Extract the [X, Y] coordinate from the center of the cell holding the provided text.  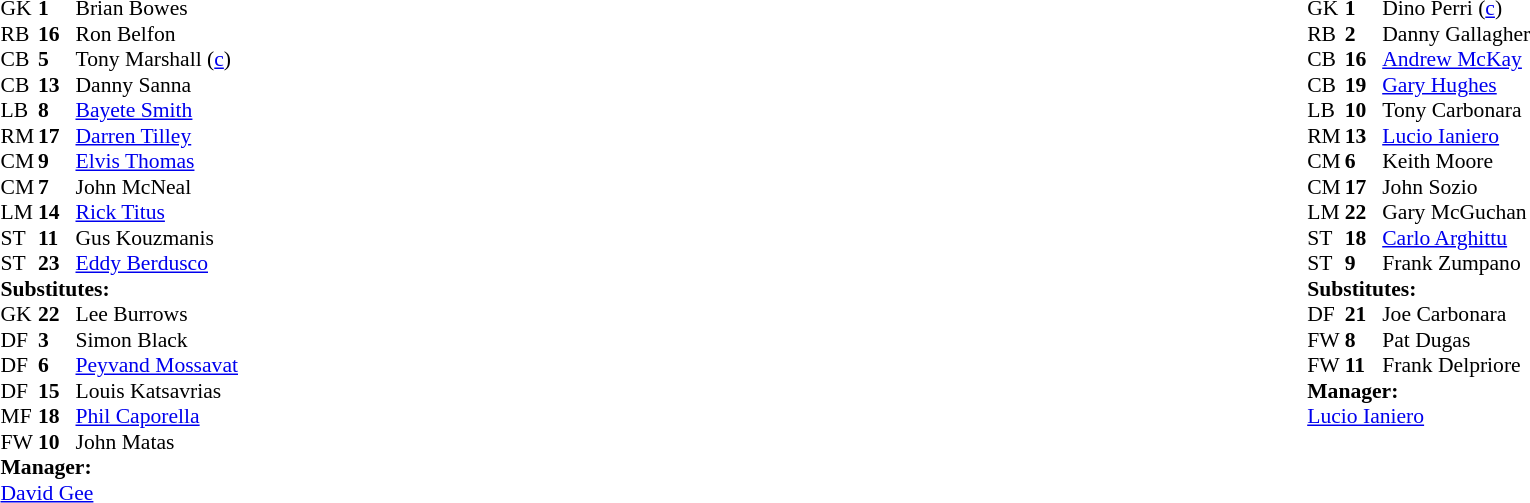
Eddy Berdusco [157, 263]
Gary Hughes [1456, 85]
5 [57, 59]
Elvis Thomas [157, 161]
Danny Sanna [157, 85]
Rick Titus [157, 213]
7 [57, 187]
Pat Dugas [1456, 340]
Joe Carbonara [1456, 315]
Peyvand Mossavat [157, 365]
MF [19, 417]
Lee Burrows [157, 315]
21 [1364, 315]
Gus Kouzmanis [157, 238]
Darren Tilley [157, 136]
Tony Marshall (c) [157, 59]
Frank Delpriore [1456, 365]
Carlo Arghittu [1456, 238]
15 [57, 391]
3 [57, 340]
GK [19, 315]
Bayete Smith [157, 111]
Andrew McKay [1456, 59]
14 [57, 213]
23 [57, 263]
Louis Katsavrias [157, 391]
19 [1364, 85]
Ron Belfon [157, 34]
Gary McGuchan [1456, 213]
Phil Caporella [157, 417]
Danny Gallagher [1456, 34]
Frank Zumpano [1456, 263]
Tony Carbonara [1456, 111]
John Matas [157, 442]
Simon Black [157, 340]
2 [1364, 34]
Keith Moore [1456, 161]
John McNeal [157, 187]
John Sozio [1456, 187]
